Detect which cell encompasses the target text, then output its [X, Y] center coordinate. 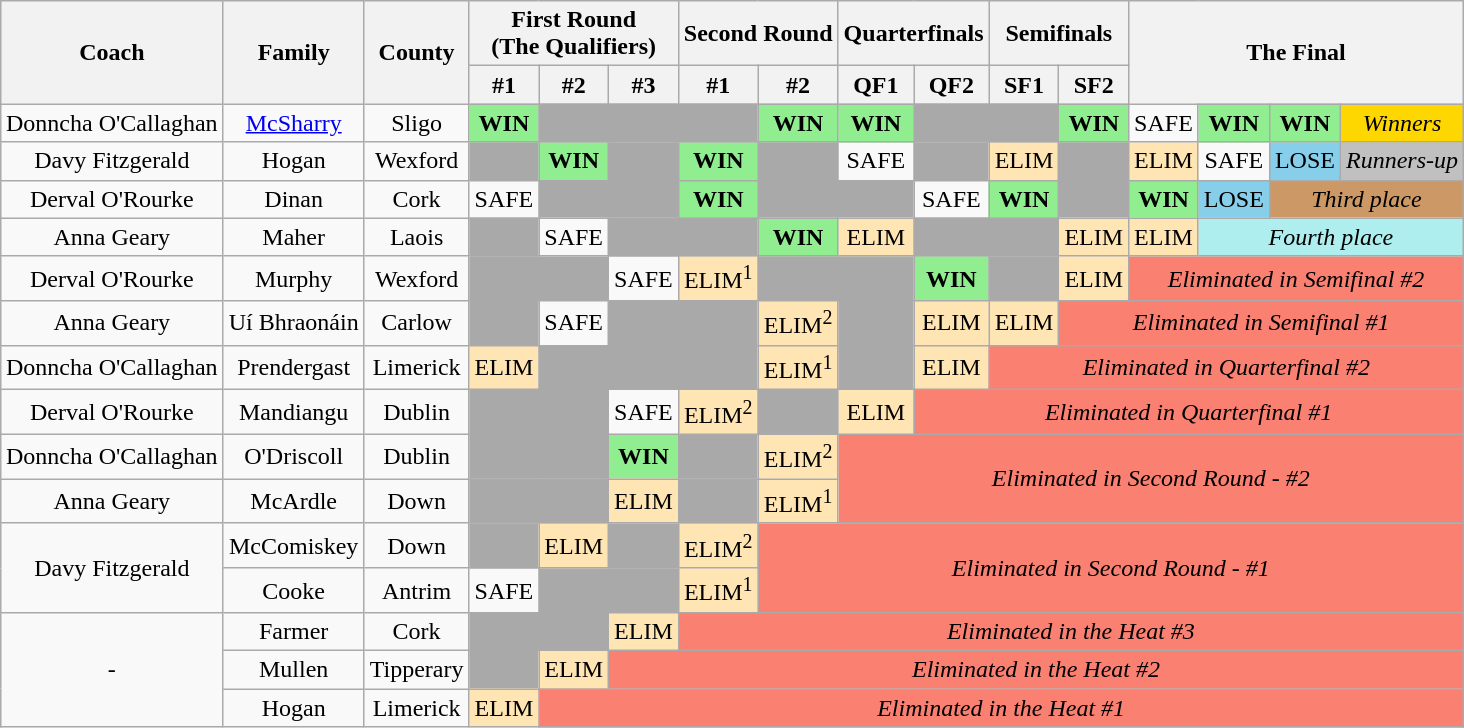
Mandiangu [294, 412]
Uí Bhraonáin [294, 324]
#3 [644, 85]
The Final [1296, 52]
Third place [1366, 199]
Runners-up [1402, 161]
Murphy [294, 278]
Eliminated in the Heat #1 [1002, 708]
Eliminated in the Heat #2 [1036, 670]
Carlow [416, 324]
Coach [112, 52]
SF2 [1094, 85]
Dinan [294, 199]
Tipperary [416, 670]
Maher [294, 237]
McSharry [294, 123]
Eliminated in Quarterfinal #1 [1189, 412]
Eliminated in Semifinal #2 [1296, 278]
O'Driscoll [294, 456]
Mullen [294, 670]
Prendergast [294, 368]
Quarterfinals [914, 34]
Semifinals [1058, 34]
Second Round [758, 34]
County [416, 52]
QF1 [876, 85]
Family [294, 52]
Eliminated in the Heat #3 [1070, 632]
Laois [416, 237]
Fourth place [1330, 237]
McComiskey [294, 546]
Sligo [416, 123]
Eliminated in Quarterfinal #2 [1226, 368]
Eliminated in Second Round - #1 [1110, 568]
Winners [1402, 123]
SF1 [1024, 85]
Eliminated in Semifinal #1 [1262, 324]
Cooke [294, 590]
First Round(The Qualifiers) [574, 34]
- [112, 670]
Farmer [294, 632]
QF2 [952, 85]
Eliminated in Second Round - #2 [1150, 478]
Antrim [416, 590]
McArdle [294, 502]
